For the text-containing cell, return its midpoint in [x, y] coordinate format. 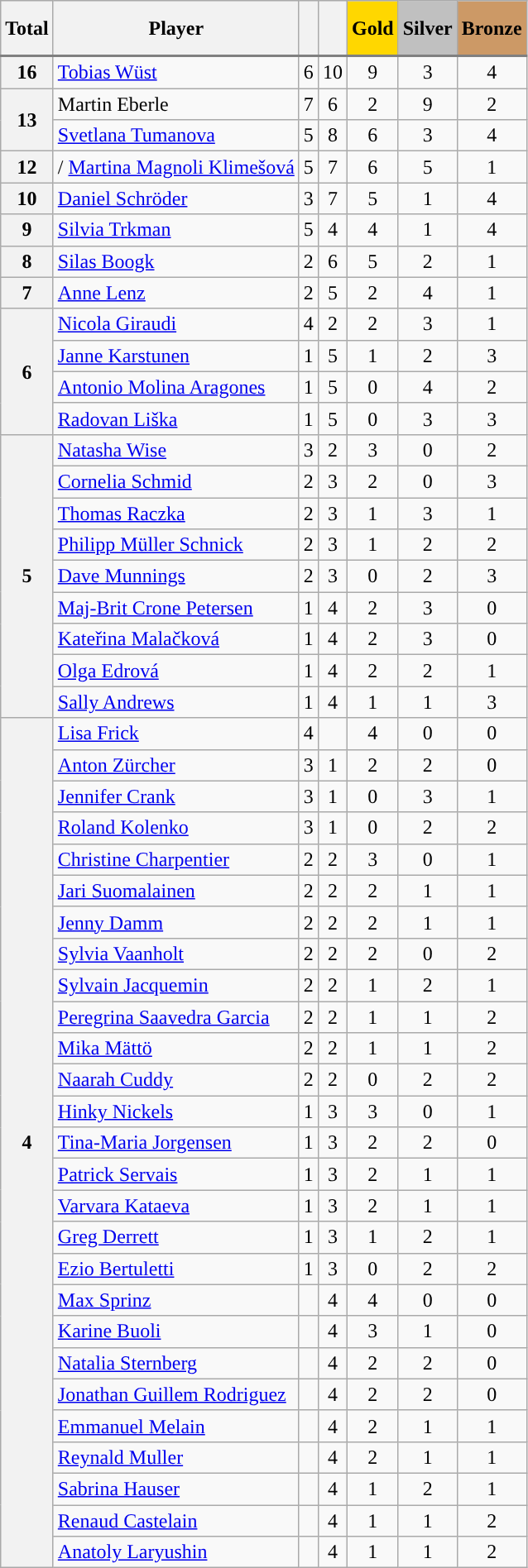
16 [27, 73]
Sally Andrews [175, 702]
Kateřina Malačková [175, 639]
Thomas Raczka [175, 514]
Natalia Sternberg [175, 1363]
Jennifer Crank [175, 796]
Daniel Schröder [175, 198]
Radovan Liška [175, 418]
Total [27, 28]
12 [27, 167]
Varvara Kataeva [175, 1206]
Emmanuel Melain [175, 1426]
Max Sprinz [175, 1300]
Jari Suomalainen [175, 891]
/ Martina Magnoli Klimešová [175, 167]
Player [175, 28]
Dave Munnings [175, 576]
Nicola Giraudi [175, 324]
Mika Mättö [175, 1049]
Svetlana Tumanova [175, 136]
Anatoly Laryushin [175, 1552]
Maj-Brit Crone Petersen [175, 608]
Reynald Muller [175, 1457]
Greg Derrett [175, 1237]
Martin Eberle [175, 104]
Bronze [492, 28]
Cornelia Schmid [175, 482]
Sabrina Hauser [175, 1489]
Gold [372, 28]
Olga Edrová [175, 671]
Naarah Cuddy [175, 1080]
Peregrina Saavedra Garcia [175, 1017]
Hinky Nickels [175, 1111]
Silver [427, 28]
Philipp Müller Schnick [175, 545]
Natasha Wise [175, 450]
Antonio Molina Aragones [175, 387]
Karine Buoli [175, 1331]
Jonathan Guillem Rodriguez [175, 1394]
Patrick Servais [175, 1174]
Tobias Wüst [175, 73]
Sylvain Jacquemin [175, 986]
Ezio Bertuletti [175, 1269]
Lisa Frick [175, 734]
Silvia Trkman [175, 230]
Jenny Damm [175, 922]
Roland Kolenko [175, 828]
13 [27, 120]
Anton Zürcher [175, 765]
Anne Lenz [175, 293]
Christine Charpentier [175, 859]
Silas Boogk [175, 261]
Janne Karstunen [175, 356]
Renaud Castelain [175, 1521]
Tina-Maria Jorgensen [175, 1143]
Sylvia Vaanholt [175, 954]
